Return [x, y] of the center of cell containing provided text 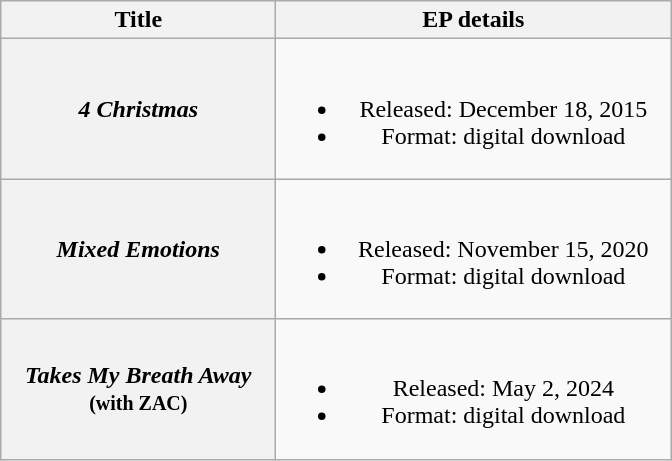
EP details [474, 20]
Released: December 18, 2015Format: digital download [474, 109]
Mixed Emotions [138, 249]
Takes My Breath Away (with ZAC) [138, 389]
Title [138, 20]
Released: May 2, 2024Format: digital download [474, 389]
4 Christmas [138, 109]
Released: November 15, 2020Format: digital download [474, 249]
